Return [X, Y] of the center of cell containing provided text 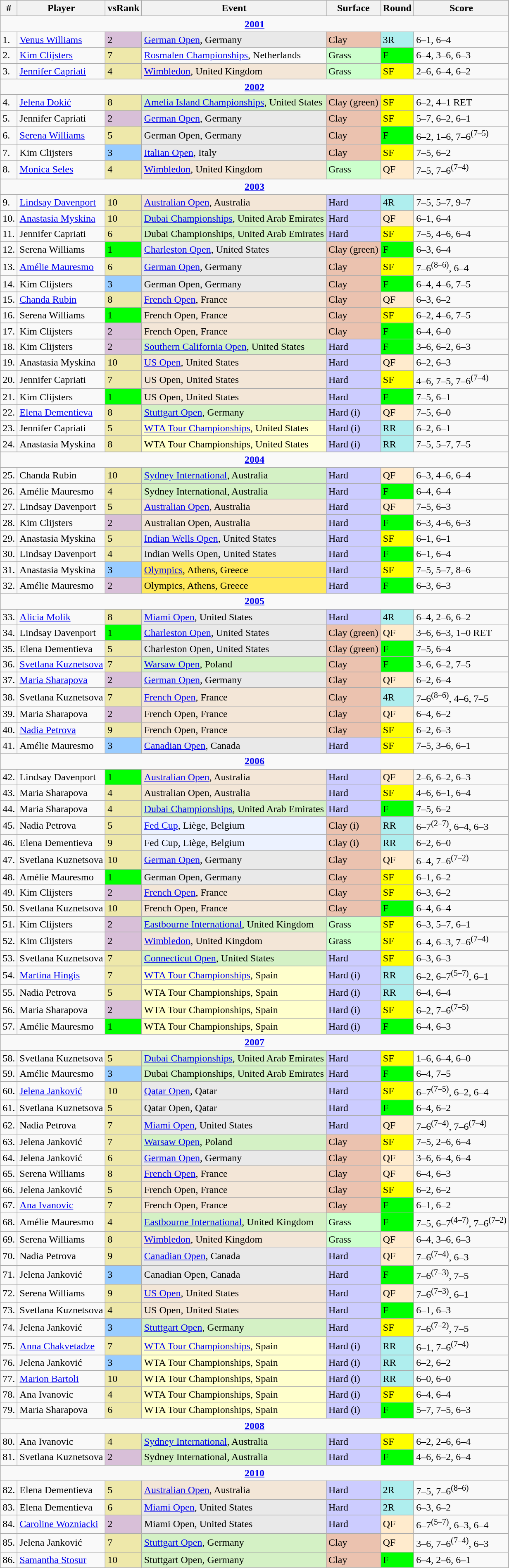
Alicia Molik [61, 617]
3. [9, 71]
56. [9, 1010]
6. [9, 136]
25. [9, 476]
9. [9, 202]
Connecticut Open, United States [234, 958]
26. [9, 491]
7–6(7–4), 7–6(7–4) [461, 1125]
54. [9, 975]
6–7(2–7), 6–4, 6–3 [461, 825]
28. [9, 523]
Anna Chakvetadze [61, 1346]
11. [9, 234]
5. [9, 118]
1. [9, 40]
7–5, 6–4 [461, 648]
6–4, 7–5 [461, 1074]
2–6, 6–2, 6–3 [461, 777]
71. [9, 1275]
6–3, 4–6, 6–3 [461, 523]
2. [9, 55]
52. [9, 941]
6–4, 2–6, 6–2 [461, 617]
76. [9, 1363]
20. [9, 380]
30. [9, 554]
Player [61, 8]
Venus Williams [61, 40]
27. [9, 507]
85. [9, 1542]
19. [9, 363]
2001 [254, 24]
46. [9, 843]
55. [9, 992]
7–5, 6–0 [461, 412]
2002 [254, 87]
66. [9, 1189]
82. [9, 1490]
6–2, 7–6(7–5) [461, 1010]
7–5, 5–7, 9–7 [461, 202]
6–1, 6–1 [461, 538]
43. [9, 793]
35. [9, 648]
2004 [254, 459]
5–7, 6–2, 6–1 [461, 118]
63. [9, 1142]
3–6, 6–4, 6–4 [461, 1158]
7–5, 7–6(8–6) [461, 1490]
13. [9, 267]
4. [9, 103]
50. [9, 908]
7–5, 5–7, 7–5 [461, 444]
79. [9, 1410]
62. [9, 1125]
84. [9, 1524]
Samantha Stosur [61, 1560]
7–6(8–6), 6–4 [461, 267]
4–6, 6–1, 6–4 [461, 793]
18. [9, 347]
6–2, 4–1 RET [461, 103]
36. [9, 664]
21. [9, 397]
23. [9, 428]
86. [9, 1560]
77. [9, 1379]
68. [9, 1222]
58. [9, 1058]
7–6(8–6), 4–6, 7–5 [461, 697]
Score [461, 8]
3–6, 6–3, 1–0 RET [461, 633]
6–4, 6–0 [461, 331]
41. [9, 746]
Round [397, 8]
2007 [254, 1042]
42. [9, 777]
2010 [254, 1473]
# [9, 8]
70. [9, 1256]
1–6, 6–4, 6–0 [461, 1058]
7–5, 7–6(7–4) [461, 170]
83. [9, 1507]
Martina Hingis [61, 975]
39. [9, 714]
7. [9, 153]
16. [9, 315]
Italian Open, Italy [234, 153]
14. [9, 284]
57. [9, 1027]
6–4, 7–6(7–2) [461, 860]
Surface [354, 8]
81. [9, 1457]
29. [9, 538]
31. [9, 570]
6–2, 2–6, 6–4 [461, 1441]
38. [9, 697]
24. [9, 444]
7–5, 6–1 [461, 397]
65. [9, 1174]
34. [9, 633]
7–5, 4–6, 6–4 [461, 234]
7–5, 2–6, 6–4 [461, 1142]
51. [9, 924]
53. [9, 958]
6–2, 6–1 [461, 428]
32. [9, 586]
45. [9, 825]
44. [9, 808]
vsRank [124, 8]
37. [9, 680]
49. [9, 893]
80. [9, 1441]
7–5, 6–3 [461, 507]
6–2, 1–6, 7–6(7–5) [461, 136]
75. [9, 1346]
4–6, 6–2, 6–4 [461, 1457]
22. [9, 412]
Amelia Island Championships, United States [234, 103]
69. [9, 1239]
5–7, 7–5, 6–3 [461, 1410]
2005 [254, 601]
6–4, 2–6, 6–1 [461, 1560]
48. [9, 877]
2003 [254, 186]
6–2, 6–4 [461, 680]
4–6, 7–5, 7–6(7–4) [461, 380]
40. [9, 730]
61. [9, 1108]
78. [9, 1394]
60. [9, 1091]
6–2, 4–6, 7–5 [461, 315]
Caroline Wozniacki [61, 1524]
7–6(7–3), 6–1 [461, 1293]
33. [9, 617]
17. [9, 331]
67. [9, 1205]
6–3, 6–4 [461, 250]
6–2, 6–7(5–7), 6–1 [461, 975]
47. [9, 860]
Jelena Dokić [61, 103]
Southern California Open, United States [234, 347]
Event [234, 8]
2008 [254, 1426]
Monica Seles [61, 170]
6–7(7–5), 6–2, 6–4 [461, 1091]
6–4, 6–3, 7–6(7–4) [461, 941]
59. [9, 1074]
12. [9, 250]
72. [9, 1293]
73. [9, 1310]
6–3, 4–6, 6–4 [461, 476]
6–4, 4–6, 7–5 [461, 284]
10. [9, 218]
7–5, 3–6, 6–1 [461, 746]
Rosmalen Championships, Netherlands [234, 55]
3–6, 6–2, 7–5 [461, 664]
3–6, 6–2, 6–3 [461, 347]
6–0, 6–0 [461, 1379]
8. [9, 170]
7–6(7–3), 7–5 [461, 1275]
64. [9, 1158]
3R [397, 40]
7–5, 6–7(4–7), 7–6(7–2) [461, 1222]
15. [9, 299]
2–6, 6–4, 6–2 [461, 71]
7–6(7–2), 7–5 [461, 1327]
6–7(5–7), 6–3, 6–4 [461, 1524]
Marion Bartoli [61, 1379]
2006 [254, 761]
6–2, 6–0 [461, 843]
6–1, 7–6(7–4) [461, 1346]
7–6(7–4), 6–3 [461, 1256]
7–5, 5–7, 8–6 [461, 570]
74. [9, 1327]
6–1, 6–3 [461, 1310]
6–3, 5–7, 6–1 [461, 924]
3–6, 7–6(7–4), 6–3 [461, 1542]
